Pinpoint the cell where the given text exists, returning its [X, Y] midpoint coordinate. 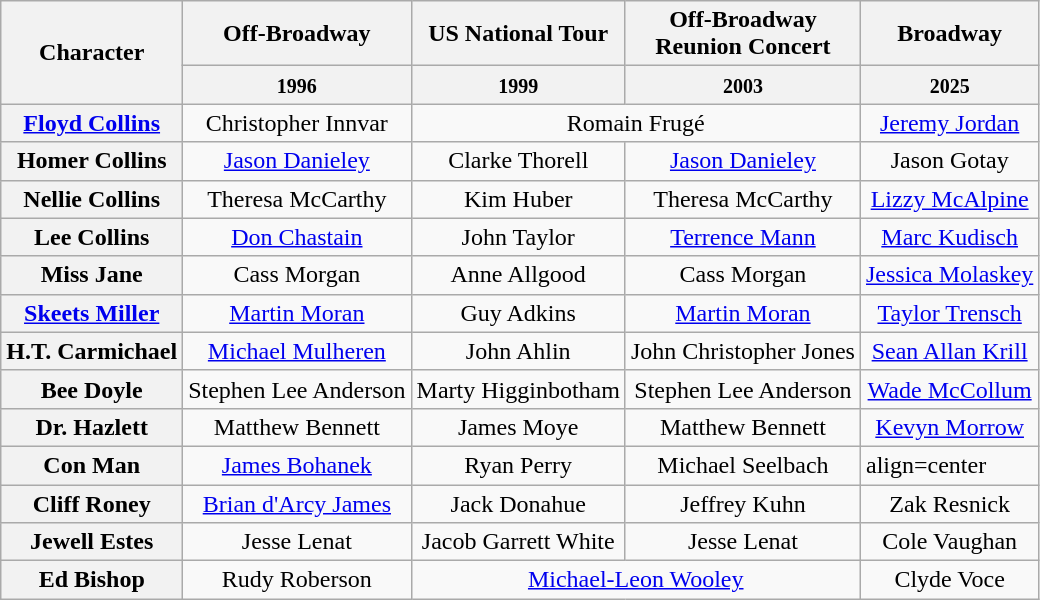
Cliff Roney [92, 503]
Cole Vaughan [949, 542]
Con Man [92, 465]
Clarke Thorell [518, 161]
Jason Gotay [949, 161]
Rudy Roberson [297, 580]
Broadway [949, 34]
Don Chastain [297, 237]
Jeremy Jordan [949, 123]
Off-Broadway Reunion Concert [742, 34]
Michael Mulheren [297, 351]
1999 [518, 85]
Off-Broadway [297, 34]
John Taylor [518, 237]
Lee Collins [92, 237]
Michael Seelbach [742, 465]
James Bohanek [297, 465]
Bee Doyle [92, 389]
Jacob Garrett White [518, 542]
Anne Allgood [518, 275]
Romain Frugé [636, 123]
Kevyn Morrow [949, 427]
H.T. Carmichael [92, 351]
Miss Jane [92, 275]
Jack Donahue [518, 503]
Michael-Leon Wooley [636, 580]
Zak Resnick [949, 503]
2003 [742, 85]
Jessica Molaskey [949, 275]
Nellie Collins [92, 199]
Ed Bishop [92, 580]
Ryan Perry [518, 465]
Character [92, 52]
Floyd Collins [92, 123]
Wade McCollum [949, 389]
Marc Kudisch [949, 237]
Skeets Miller [92, 313]
Jewell Estes [92, 542]
Terrence Mann [742, 237]
John Ahlin [518, 351]
2025 [949, 85]
Clyde Voce [949, 580]
Taylor Trensch [949, 313]
Homer Collins [92, 161]
Christopher Innvar [297, 123]
Marty Higginbotham [518, 389]
Brian d'Arcy James [297, 503]
align=center [949, 465]
Jeffrey Kuhn [742, 503]
Guy Adkins [518, 313]
James Moye [518, 427]
Kim Huber [518, 199]
US National Tour [518, 34]
Lizzy McAlpine [949, 199]
Sean Allan Krill [949, 351]
1996 [297, 85]
Dr. Hazlett [92, 427]
John Christopher Jones [742, 351]
